Output the [X, Y] coordinate of the center of the cell containing the given text.  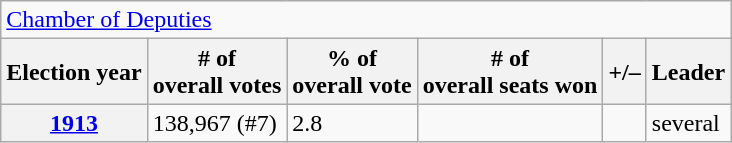
several [688, 123]
1913 [74, 123]
2.8 [352, 123]
+/– [624, 72]
% ofoverall vote [352, 72]
Chamber of Deputies [366, 20]
# ofoverall votes [217, 72]
# ofoverall seats won [510, 72]
Election year [74, 72]
Leader [688, 72]
138,967 (#7) [217, 123]
